Determine the [X, Y] coordinate at the center of the cell enclosing the given text.  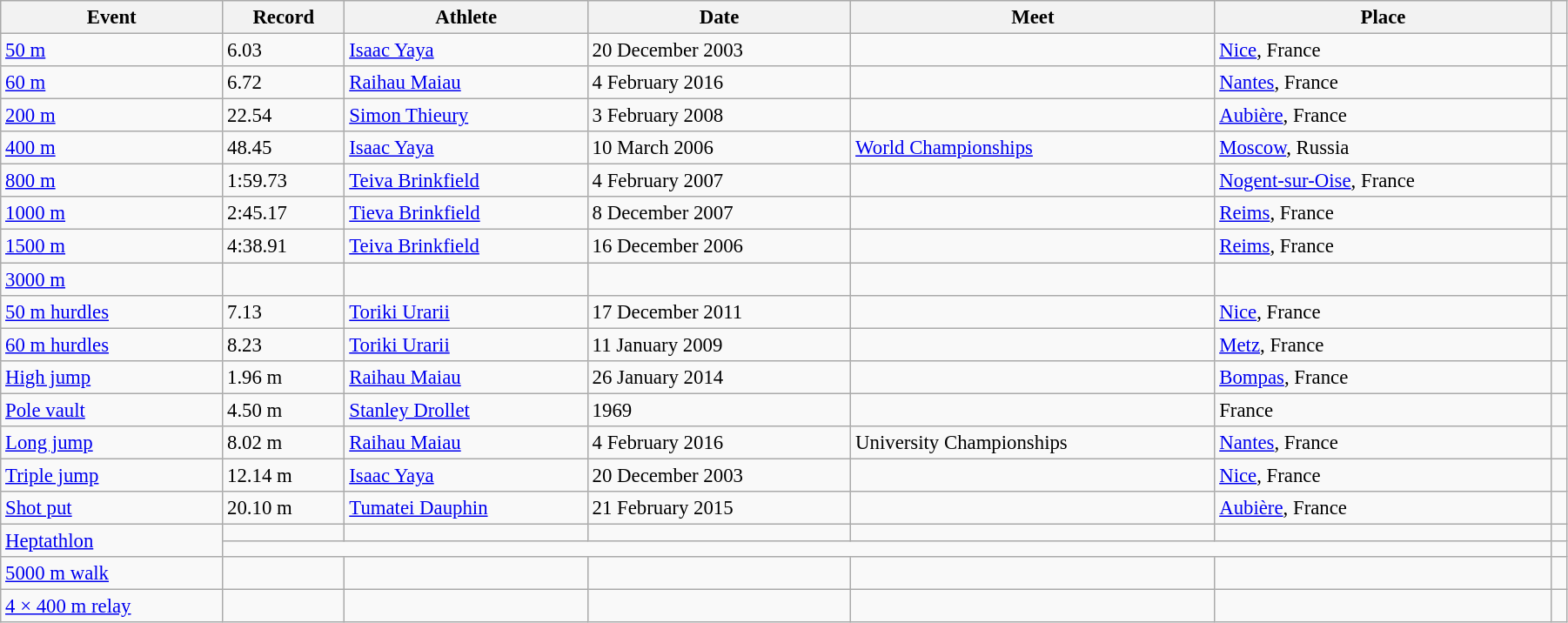
4.50 m [284, 410]
17 December 2011 [719, 311]
1.96 m [284, 377]
50 m [111, 50]
11 January 2009 [719, 345]
400 m [111, 148]
4 February 2007 [719, 181]
6.72 [284, 83]
1000 m [111, 213]
France [1384, 410]
12.14 m [284, 475]
16 December 2006 [719, 246]
3 February 2008 [719, 116]
World Championships [1033, 148]
800 m [111, 181]
50 m hurdles [111, 311]
Record [284, 17]
Place [1384, 17]
8.02 m [284, 443]
4:38.91 [284, 246]
8 December 2007 [719, 213]
Bompas, France [1384, 377]
Simon Thieury [466, 116]
48.45 [284, 148]
Athlete [466, 17]
10 March 2006 [719, 148]
1500 m [111, 246]
Meet [1033, 17]
60 m hurdles [111, 345]
Stanley Drollet [466, 410]
26 January 2014 [719, 377]
7.13 [284, 311]
22.54 [284, 116]
Tieva Brinkfield [466, 213]
Pole vault [111, 410]
Nogent-sur-Oise, France [1384, 181]
1969 [719, 410]
Date [719, 17]
21 February 2015 [719, 508]
Tumatei Dauphin [466, 508]
University Championships [1033, 443]
1:59.73 [284, 181]
2:45.17 [284, 213]
Long jump [111, 443]
Event [111, 17]
200 m [111, 116]
20.10 m [284, 508]
5000 m walk [111, 573]
8.23 [284, 345]
4 × 400 m relay [111, 606]
Triple jump [111, 475]
Moscow, Russia [1384, 148]
Heptathlon [111, 540]
60 m [111, 83]
6.03 [284, 50]
High jump [111, 377]
3000 m [111, 279]
Metz, France [1384, 345]
Shot put [111, 508]
